From the cell containing the given text, extract its center point as (x, y) coordinate. 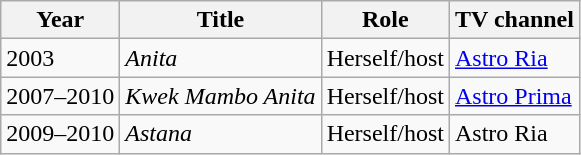
Anita (220, 58)
Title (220, 20)
Astro Prima (514, 96)
TV channel (514, 20)
2007–2010 (60, 96)
Year (60, 20)
Role (385, 20)
2009–2010 (60, 134)
2003 (60, 58)
Kwek Mambo Anita (220, 96)
Astana (220, 134)
